Pinpoint the cell where the given text exists, returning its [X, Y] midpoint coordinate. 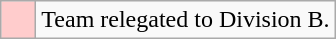
Team relegated to Division B. [186, 20]
